Capture the cell that displays the provided text and extract its [X, Y] central coordinate. 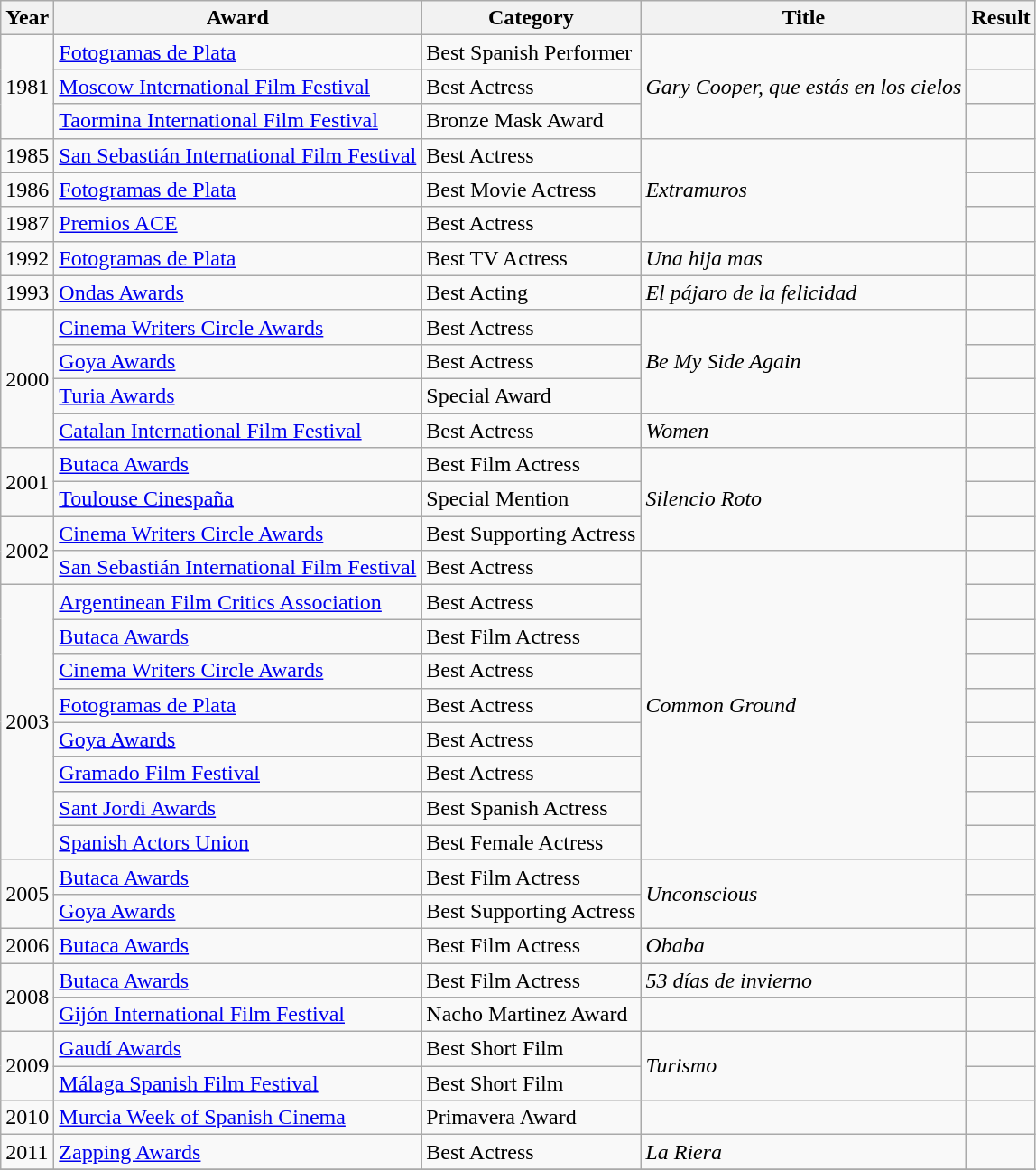
Primavera Award [531, 1118]
Women [803, 431]
Toulouse Cinespaña [238, 499]
Una hija mas [803, 258]
Spanish Actors Union [238, 842]
Special Mention [531, 499]
2010 [27, 1118]
2011 [27, 1152]
2006 [27, 945]
53 días de invierno [803, 980]
Zapping Awards [238, 1152]
Ondas Awards [238, 292]
2005 [27, 894]
1986 [27, 190]
2001 [27, 482]
El pájaro de la felicidad [803, 292]
Best Acting [531, 292]
Extramuros [803, 190]
1992 [27, 258]
Result [1001, 18]
Best Spanish Actress [531, 808]
2003 [27, 722]
2009 [27, 1066]
Best Movie Actress [531, 190]
1985 [27, 155]
Bronze Mask Award [531, 121]
Best TV Actress [531, 258]
1993 [27, 292]
Special Award [531, 395]
2000 [27, 378]
La Riera [803, 1152]
1981 [27, 87]
Catalan International Film Festival [238, 431]
Unconscious [803, 894]
Silencio Roto [803, 499]
Gramado Film Festival [238, 774]
Murcia Week of Spanish Cinema [238, 1118]
Common Ground [803, 706]
2008 [27, 997]
Gaudí Awards [238, 1049]
Nacho Martinez Award [531, 1015]
Year [27, 18]
Argentinean Film Critics Association [238, 602]
Sant Jordi Awards [238, 808]
Award [238, 18]
Be My Side Again [803, 361]
Taormina International Film Festival [238, 121]
Turismo [803, 1066]
Turia Awards [238, 395]
Málaga Spanish Film Festival [238, 1083]
Best Spanish Performer [531, 52]
Category [531, 18]
Gary Cooper, que estás en los cielos [803, 87]
Best Female Actress [531, 842]
Gijón International Film Festival [238, 1015]
1987 [27, 224]
Moscow International Film Festival [238, 87]
Obaba [803, 945]
Title [803, 18]
2002 [27, 551]
Premios ACE [238, 224]
